Return (X, Y) of the center of cell containing provided text 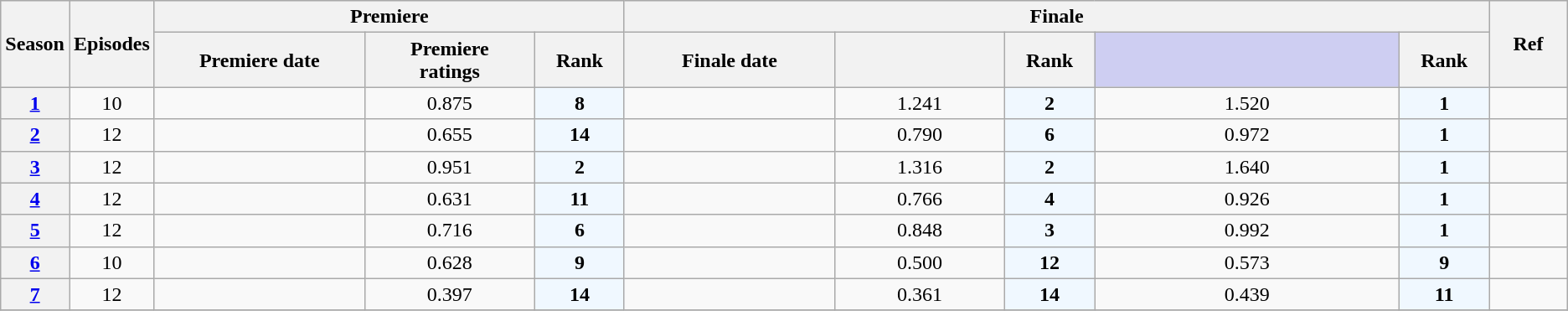
1.640 (1247, 167)
0.790 (920, 135)
Premiere date (260, 60)
0.439 (1247, 294)
1.241 (920, 103)
1.520 (1247, 103)
0.766 (920, 199)
5 (35, 231)
8 (580, 103)
Premiere (389, 17)
7 (35, 294)
Season (35, 44)
0.951 (449, 167)
0.972 (1247, 135)
0.628 (449, 262)
0.361 (920, 294)
0.848 (920, 231)
Ref (1529, 44)
0.926 (1247, 199)
0.655 (449, 135)
0.875 (449, 103)
0.716 (449, 231)
Premiereratings (449, 60)
0.397 (449, 294)
0.500 (920, 262)
Finale date (729, 60)
Finale (1056, 17)
0.573 (1247, 262)
Episodes (111, 44)
0.631 (449, 199)
1.316 (920, 167)
0.992 (1247, 231)
